Locate the cell with the specified text and output its [X, Y] center coordinate. 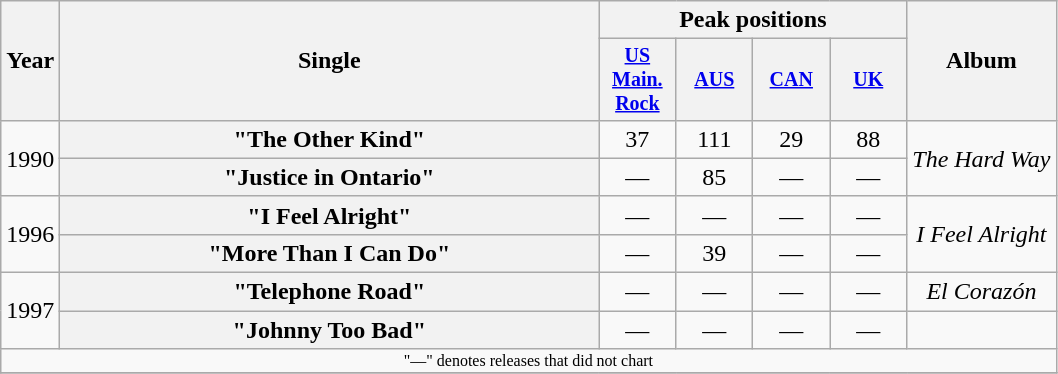
"Justice in Ontario" [330, 177]
I Feel Alright [982, 234]
"Telephone Road" [330, 292]
"Johnny Too Bad" [330, 330]
1997 [30, 311]
The Hard Way [982, 158]
1990 [30, 158]
39 [714, 253]
Year [30, 61]
Album [982, 61]
"More Than I Can Do" [330, 253]
88 [868, 139]
"I Feel Alright" [330, 215]
1996 [30, 234]
UK [868, 80]
29 [792, 139]
111 [714, 139]
CAN [792, 80]
85 [714, 177]
Single [330, 61]
Peak positions [753, 20]
AUS [714, 80]
37 [638, 139]
El Corazón [982, 292]
US Main. Rock [638, 80]
"The Other Kind" [330, 139]
"—" denotes releases that did not chart [528, 361]
